Return the [X, Y] coordinate for the center point of the cell that contains the specified text.  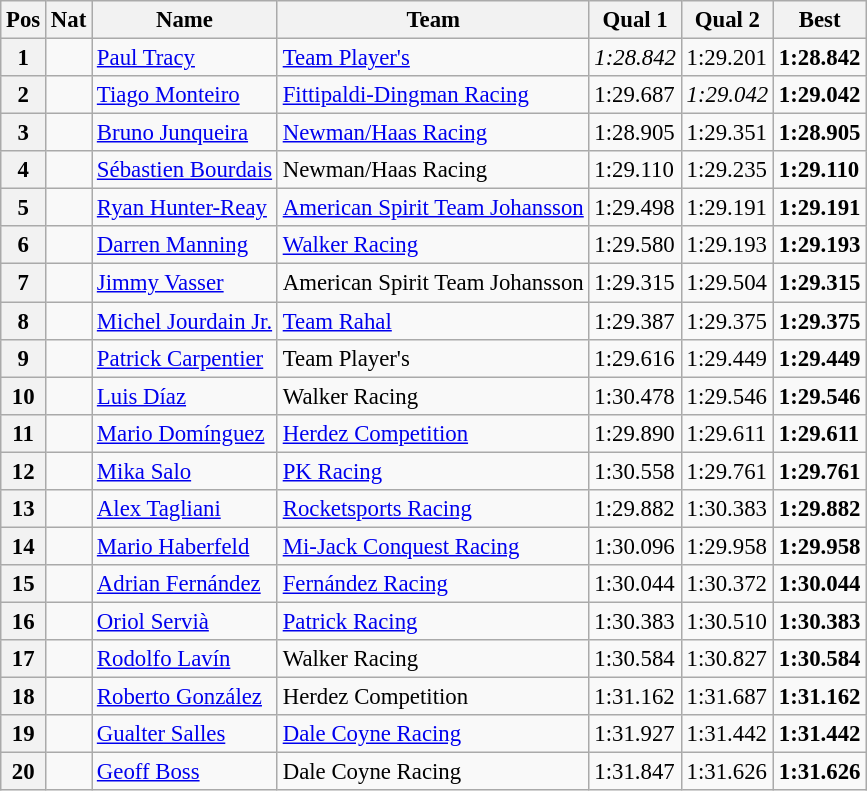
1:29.616 [635, 358]
1:29.890 [635, 433]
Alex Tagliani [185, 509]
8 [24, 321]
1:30.558 [635, 471]
Luis Díaz [185, 396]
Ryan Hunter-Reay [185, 208]
6 [24, 245]
15 [24, 584]
2 [24, 95]
13 [24, 509]
Pos [24, 20]
Tiago Monteiro [185, 95]
5 [24, 208]
Fernández Racing [433, 584]
12 [24, 471]
PK Racing [433, 471]
Darren Manning [185, 245]
1:30.096 [635, 546]
1:31.847 [635, 772]
Team Rahal [433, 321]
1:30.827 [727, 659]
4 [24, 170]
10 [24, 396]
Adrian Fernández [185, 584]
Oriol Servià [185, 621]
1:29.387 [635, 321]
Jimmy Vasser [185, 283]
Qual 2 [727, 20]
Rodolfo Lavín [185, 659]
14 [24, 546]
Name [185, 20]
9 [24, 358]
Bruno Junqueira [185, 133]
Michel Jourdain Jr. [185, 321]
1:29.235 [727, 170]
Paul Tracy [185, 58]
11 [24, 433]
Best [820, 20]
Mario Haberfeld [185, 546]
Patrick Racing [433, 621]
7 [24, 283]
1:31.687 [727, 697]
1:29.580 [635, 245]
Mi-Jack Conquest Racing [433, 546]
Gualter Salles [185, 734]
Qual 1 [635, 20]
17 [24, 659]
Nat [69, 20]
1:29.498 [635, 208]
Geoff Boss [185, 772]
Mario Domínguez [185, 433]
1:30.510 [727, 621]
1:29.201 [727, 58]
1:30.372 [727, 584]
1:29.351 [727, 133]
16 [24, 621]
Patrick Carpentier [185, 358]
3 [24, 133]
1:29.687 [635, 95]
Team [433, 20]
1:29.504 [727, 283]
1:31.927 [635, 734]
18 [24, 697]
19 [24, 734]
1:30.478 [635, 396]
Rocketsports Racing [433, 509]
Fittipaldi-Dingman Racing [433, 95]
Roberto González [185, 697]
Mika Salo [185, 471]
Sébastien Bourdais [185, 170]
1 [24, 58]
20 [24, 772]
